Find where the given text appears and provide that cell's center as (X, Y) coordinate. 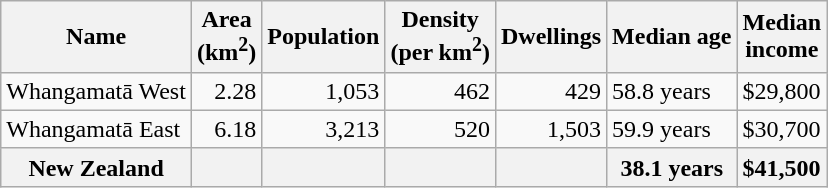
1,503 (550, 129)
$30,700 (782, 129)
59.9 years (672, 129)
2.28 (226, 91)
Area(km2) (226, 37)
3,213 (324, 129)
New Zealand (96, 167)
462 (440, 91)
58.8 years (672, 91)
Median age (672, 37)
6.18 (226, 129)
38.1 years (672, 167)
1,053 (324, 91)
$29,800 (782, 91)
Density(per km2) (440, 37)
Name (96, 37)
Population (324, 37)
429 (550, 91)
Dwellings (550, 37)
Medianincome (782, 37)
$41,500 (782, 167)
Whangamatā West (96, 91)
Whangamatā East (96, 129)
520 (440, 129)
